For the text-containing cell, return its midpoint in (x, y) coordinate format. 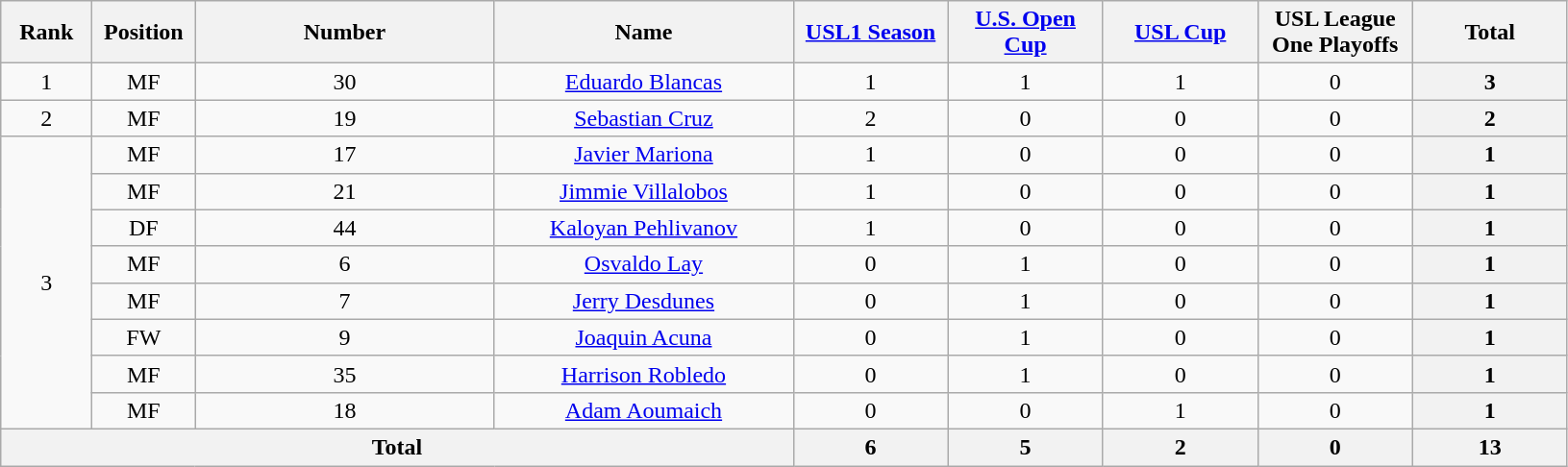
Jerry Desdunes (644, 301)
44 (344, 228)
13 (1490, 447)
18 (344, 410)
Number (344, 33)
FW (144, 337)
Joaquin Acuna (644, 337)
Adam Aoumaich (644, 410)
DF (144, 228)
Osvaldo Lay (644, 264)
17 (344, 155)
USL League One Playoffs (1334, 33)
5 (1025, 447)
USL Cup (1181, 33)
USL1 Season (871, 33)
Kaloyan Pehlivanov (644, 228)
21 (344, 191)
Position (144, 33)
19 (344, 118)
Name (644, 33)
35 (344, 374)
Eduardo Blancas (644, 82)
Javier Mariona (644, 155)
30 (344, 82)
Harrison Robledo (644, 374)
Sebastian Cruz (644, 118)
Jimmie Villalobos (644, 191)
9 (344, 337)
U.S. Open Cup (1025, 33)
7 (344, 301)
Rank (46, 33)
